For the text-containing cell, return its midpoint in [X, Y] coordinate format. 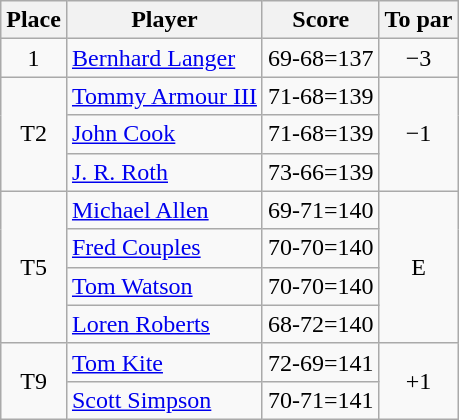
Score [320, 20]
1 [34, 58]
T9 [34, 381]
70-71=141 [320, 400]
T2 [34, 134]
Tom Kite [164, 362]
Tom Watson [164, 286]
69-71=140 [320, 210]
69-68=137 [320, 58]
73-66=139 [320, 172]
Place [34, 20]
E [418, 267]
John Cook [164, 134]
−3 [418, 58]
Player [164, 20]
Scott Simpson [164, 400]
Tommy Armour III [164, 96]
Michael Allen [164, 210]
+1 [418, 381]
T5 [34, 267]
J. R. Roth [164, 172]
−1 [418, 134]
Loren Roberts [164, 324]
Fred Couples [164, 248]
72-69=141 [320, 362]
68-72=140 [320, 324]
Bernhard Langer [164, 58]
To par [418, 20]
